Return (X, Y) of the center of cell containing provided text 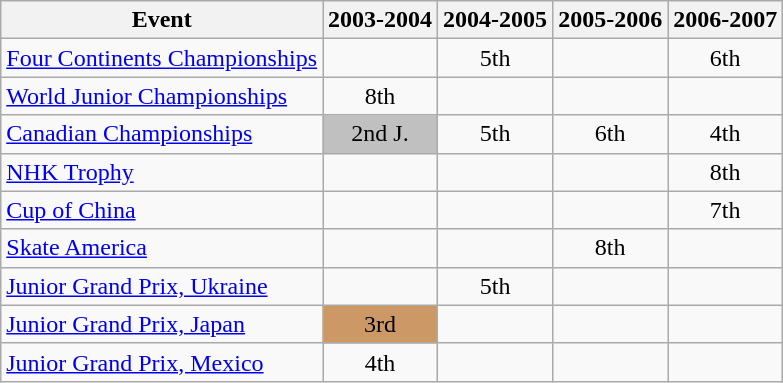
Cup of China (162, 210)
2004-2005 (496, 20)
3rd (380, 324)
2nd J. (380, 134)
Canadian Championships (162, 134)
Event (162, 20)
2003-2004 (380, 20)
Junior Grand Prix, Mexico (162, 362)
2006-2007 (726, 20)
Junior Grand Prix, Ukraine (162, 286)
Skate America (162, 248)
2005-2006 (610, 20)
Four Continents Championships (162, 58)
7th (726, 210)
NHK Trophy (162, 172)
Junior Grand Prix, Japan (162, 324)
World Junior Championships (162, 96)
